For the text-containing cell, return its midpoint in (X, Y) coordinate format. 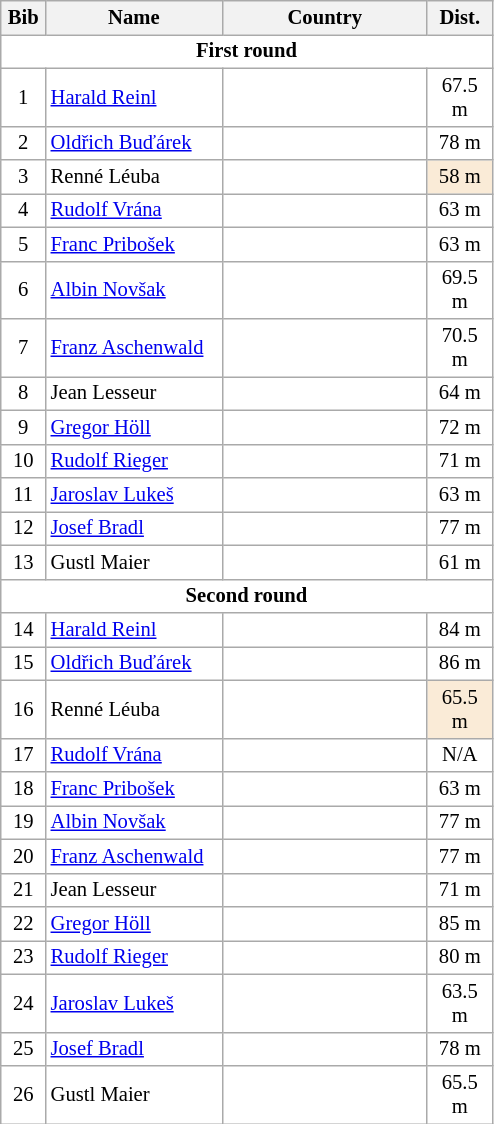
8 (24, 393)
67.5 m (460, 97)
Name (134, 17)
11 (24, 495)
61 m (460, 562)
5 (24, 244)
63.5 m (460, 1003)
7 (24, 347)
13 (24, 562)
15 (24, 663)
23 (24, 957)
20 (24, 856)
12 (24, 528)
Country (324, 17)
Bib (24, 17)
24 (24, 1003)
N/A (460, 755)
14 (24, 629)
70.5 m (460, 347)
80 m (460, 957)
72 m (460, 427)
17 (24, 755)
26 (24, 1095)
Dist. (460, 17)
22 (24, 923)
6 (24, 290)
4 (24, 210)
86 m (460, 663)
58 m (460, 177)
64 m (460, 393)
21 (24, 890)
25 (24, 1049)
16 (24, 709)
84 m (460, 629)
2 (24, 143)
Second round (246, 596)
9 (24, 427)
3 (24, 177)
85 m (460, 923)
First round (246, 51)
10 (24, 461)
18 (24, 789)
1 (24, 97)
19 (24, 822)
69.5 m (460, 290)
